Find where the given text appears and provide that cell's center as [X, Y] coordinate. 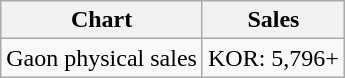
Chart [102, 20]
Sales [273, 20]
KOR: 5,796+ [273, 58]
Gaon physical sales [102, 58]
